Pinpoint the cell where the given text exists, returning its [X, Y] midpoint coordinate. 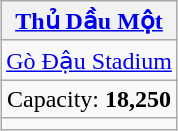
Capacity: 18,250 [90, 99]
Thủ Dầu Một [90, 21]
Gò Đậu Stadium [90, 60]
